From the cell containing the given text, extract its center point as (x, y) coordinate. 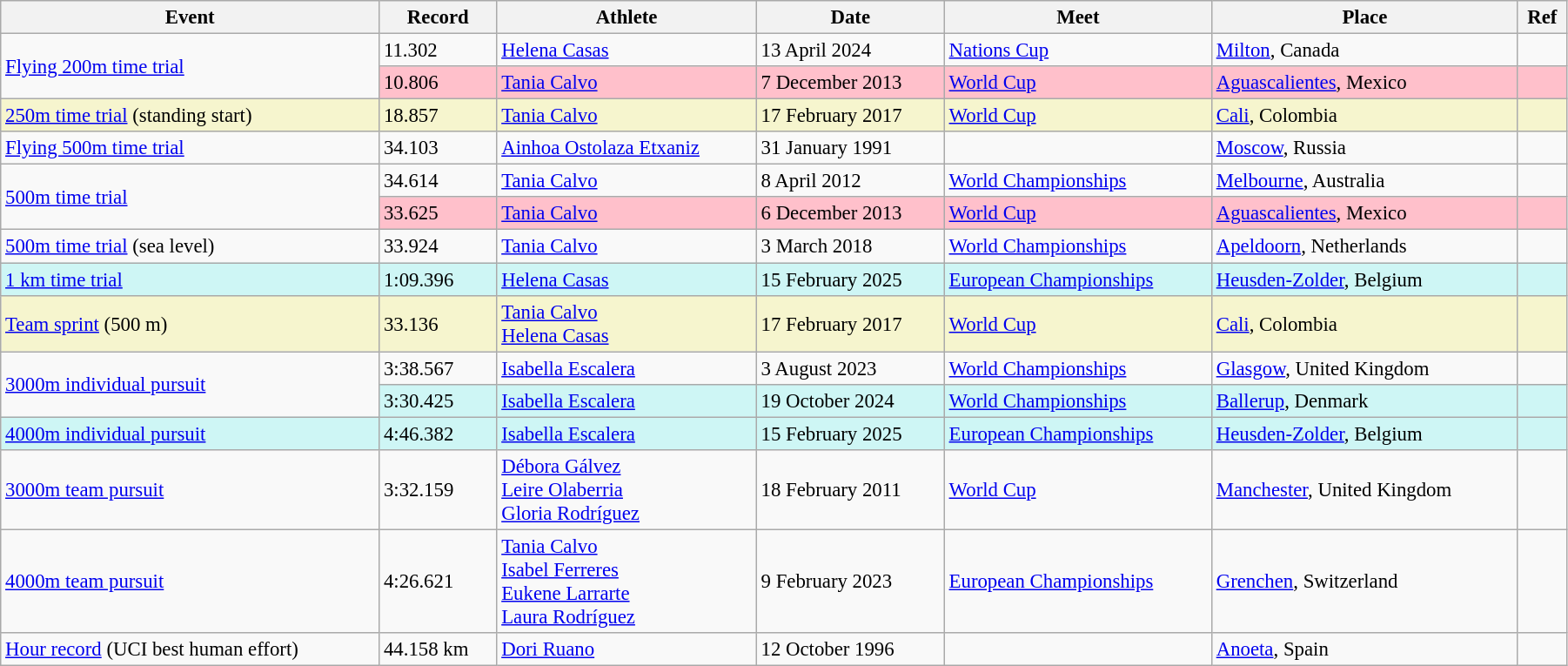
9 February 2023 (850, 582)
3000m team pursuit (190, 490)
3 August 2023 (850, 368)
Team sprint (500 m) (190, 324)
18 February 2011 (850, 490)
12 October 1996 (850, 649)
Ballerup, Denmark (1364, 400)
Tania CalvoIsabel FerreresEukene LarrarteLaura Rodríguez (627, 582)
31 January 1991 (850, 148)
18.857 (439, 116)
Débora GálvezLeire OlaberriaGloria Rodríguez (627, 490)
3 March 2018 (850, 246)
Ref (1542, 17)
Glasgow, United Kingdom (1364, 368)
Event (190, 17)
Milton, Canada (1364, 50)
3:32.159 (439, 490)
Date (850, 17)
11.302 (439, 50)
4000m individual pursuit (190, 434)
500m time trial (sea level) (190, 246)
Meet (1077, 17)
33.136 (439, 324)
Moscow, Russia (1364, 148)
Hour record (UCI best human effort) (190, 649)
Tania CalvoHelena Casas (627, 324)
4:26.621 (439, 582)
Nations Cup (1077, 50)
8 April 2012 (850, 181)
500m time trial (190, 197)
Grenchen, Switzerland (1364, 582)
13 April 2024 (850, 50)
250m time trial (standing start) (190, 116)
3:30.425 (439, 400)
4:46.382 (439, 434)
Dori Ruano (627, 649)
Apeldoorn, Netherlands (1364, 246)
19 October 2024 (850, 400)
Manchester, United Kingdom (1364, 490)
34.614 (439, 181)
33.625 (439, 213)
Ainhoa Ostolaza Etxaniz (627, 148)
1 km time trial (190, 279)
6 December 2013 (850, 213)
4000m team pursuit (190, 582)
Athlete (627, 17)
1:09.396 (439, 279)
33.924 (439, 246)
Flying 200m time trial (190, 66)
3:38.567 (439, 368)
44.158 km (439, 649)
Record (439, 17)
7 December 2013 (850, 83)
34.103 (439, 148)
Anoeta, Spain (1364, 649)
Flying 500m time trial (190, 148)
Place (1364, 17)
Melbourne, Australia (1364, 181)
3000m individual pursuit (190, 385)
10.806 (439, 83)
